Capture the cell that displays the provided text and extract its (x, y) central coordinate. 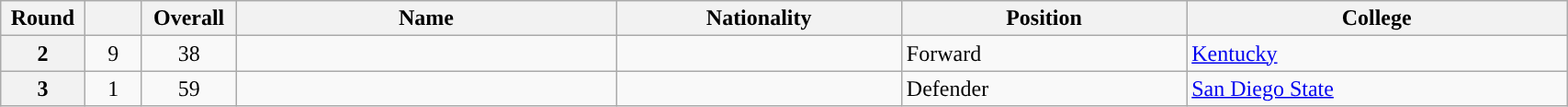
San Diego State (1377, 89)
Forward (1043, 53)
9 (113, 53)
Defender (1043, 89)
College (1377, 18)
38 (189, 53)
Nationality (759, 18)
Kentucky (1377, 53)
2 (42, 53)
59 (189, 89)
1 (113, 89)
Overall (189, 18)
3 (42, 89)
Round (42, 18)
Name (426, 18)
Position (1043, 18)
